Determine the [X, Y] coordinate at the center of the cell enclosing the given text.  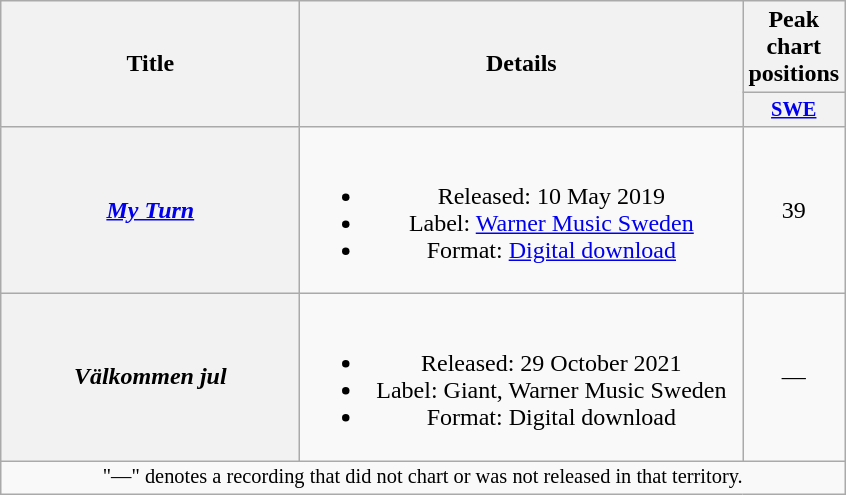
SWE [794, 110]
Released: 10 May 2019Label: Warner Music SwedenFormat: Digital download [522, 210]
My Turn [150, 210]
Välkommen jul [150, 378]
Title [150, 64]
39 [794, 210]
Released: 29 October 2021Label: Giant, Warner Music SwedenFormat: Digital download [522, 378]
Details [522, 64]
"—" denotes a recording that did not chart or was not released in that territory. [423, 478]
— [794, 378]
Peak chart positions [794, 47]
